Determine the [x, y] coordinate at the center of the cell enclosing the given text.  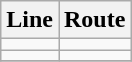
Route [94, 20]
Line [30, 20]
